Pinpoint the cell where the given text exists, returning its [x, y] midpoint coordinate. 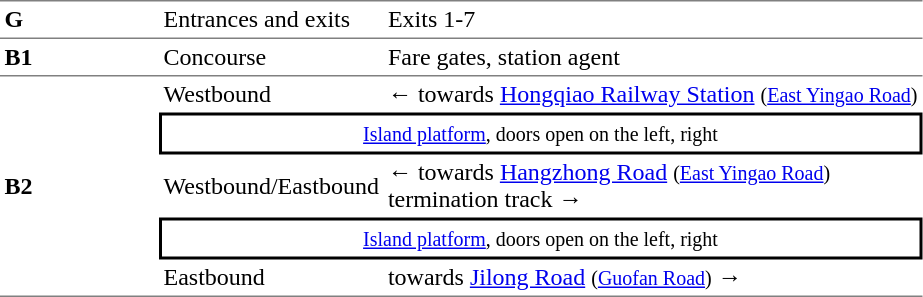
Entrances and exits [271, 20]
B1 [80, 58]
Westbound/Eastbound [271, 186]
Concourse [271, 58]
Westbound [271, 94]
← towards Hangzhong Road (East Yingao Road) termination track → [652, 186]
Fare gates, station agent [652, 58]
B2 [80, 186]
Exits 1-7 [652, 20]
G [80, 20]
← towards Hongqiao Railway Station (East Yingao Road) [652, 94]
